Return (x, y) of the center of cell containing provided text 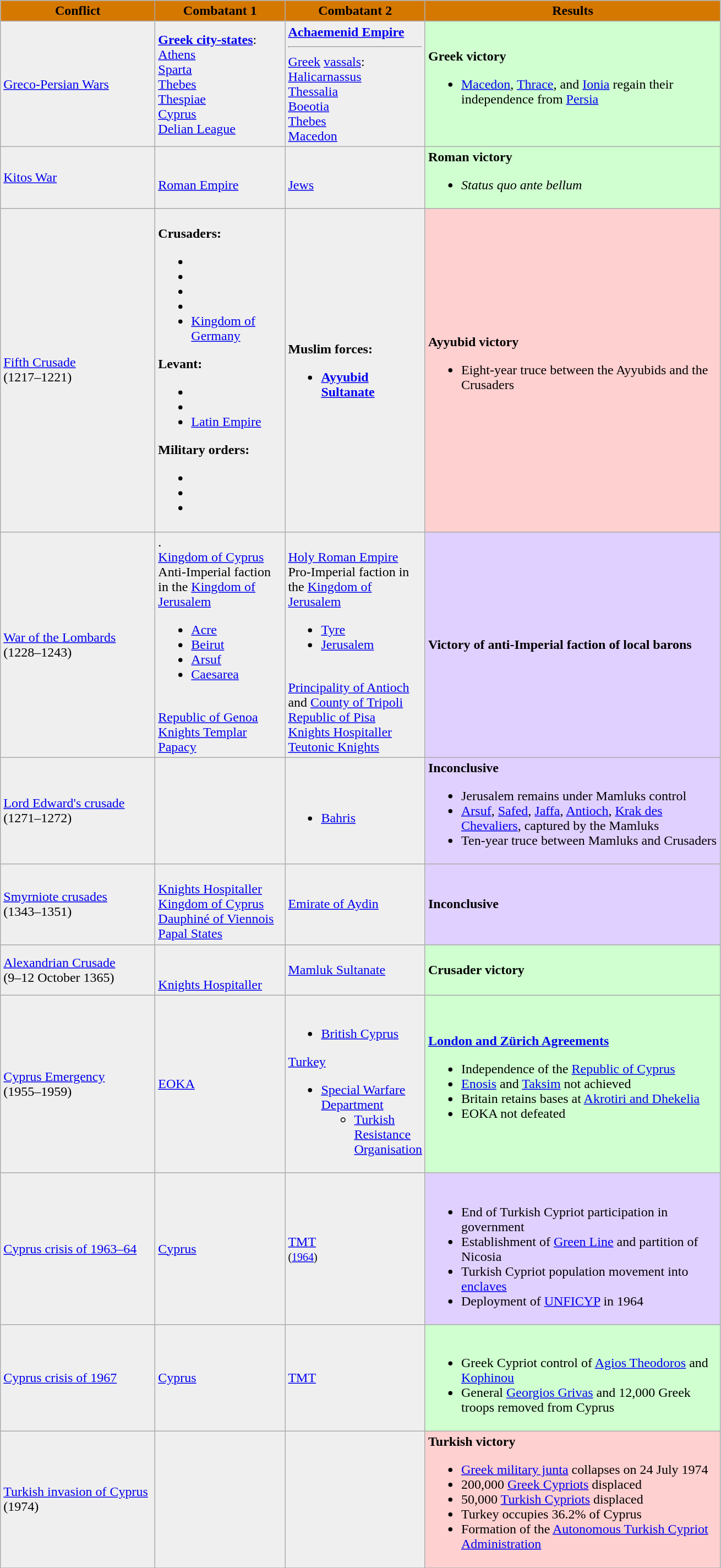
Muslim forces: Ayyubid Sultanate (356, 370)
Inconclusive (572, 904)
Cyprus Emergency(1955–1959) (78, 1084)
EOKA (220, 1084)
Kitos War (78, 177)
TMT (1964) (356, 1248)
Mamluk Sultanate (356, 970)
Smyrniote crusades(1343–1351) (78, 904)
.Kingdom of CyprusAnti-Imperial faction in the Kingdom of JerusalemAcreBeirutArsufCaesareaRepublic of GenoaKnights TemplarPapacy (220, 644)
Achaemenid EmpireGreek vassals: Halicarnassus Thessalia Boeotia Thebes Macedon (356, 84)
Alexandrian Crusade(9–12 October 1365) (78, 970)
Results (572, 11)
Emirate of Aydin (356, 904)
Crusaders: Kingdom of GermanyLevant: Latin EmpireMilitary orders: (220, 370)
Combatant 1 (220, 11)
Turkish invasion of Cyprus(1974) (78, 1499)
War of the Lombards(1228–1243) (78, 644)
Cyprus crisis of 1967 (78, 1378)
Knights Hospitaller (220, 970)
Cyprus crisis of 1963–64 (78, 1248)
Roman Empire (220, 177)
Bahris (356, 811)
Fifth Crusade(1217–1221) (78, 370)
Greek Cypriot control of Agios Theodoros and KophinouGeneral Georgios Grivas and 12,000 Greek troops removed from Cyprus (572, 1378)
Combatant 2 (356, 11)
Greek city-states: Athens Sparta Thebes Thespiae Cyprus Delian League (220, 84)
Crusader victory (572, 970)
Jews (356, 177)
Lord Edward's crusade(1271–1272) (78, 811)
British Cyprus TurkeySpecial Warfare DepartmentTurkish Resistance Organisation (356, 1084)
Victory of anti-Imperial faction of local barons (572, 644)
Greek victory Macedon, Thrace, and Ionia regain their independence from Persia (572, 84)
Conflict (78, 11)
TMT (356, 1378)
Greco-Persian Wars (78, 84)
Ayyubid victoryEight-year truce between the Ayyubids and the Crusaders (572, 370)
Roman victoryStatus quo ante bellum (572, 177)
Knights Hospitaller Kingdom of Cyprus Dauphiné of Viennois Papal States (220, 904)
